Provide the (x, y) coordinate of the cell's center where the given text is located.  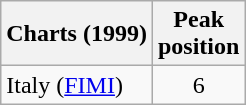
Charts (1999) (77, 34)
Peakposition (198, 34)
Italy (FIMI) (77, 85)
6 (198, 85)
